Identify which cell holds the provided text, then report its (x, y) central coordinate. 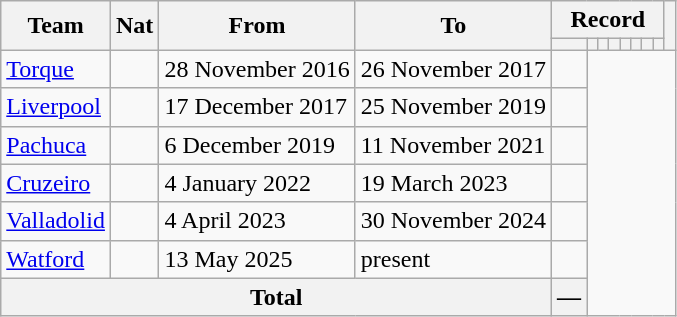
Valladolid (56, 221)
17 December 2017 (257, 107)
Total (276, 297)
From (257, 26)
28 November 2016 (257, 69)
4 April 2023 (257, 221)
19 March 2023 (453, 183)
13 May 2025 (257, 259)
25 November 2019 (453, 107)
Watford (56, 259)
26 November 2017 (453, 69)
30 November 2024 (453, 221)
— (570, 297)
11 November 2021 (453, 145)
Liverpool (56, 107)
Cruzeiro (56, 183)
6 December 2019 (257, 145)
Nat (134, 26)
Team (56, 26)
Torque (56, 69)
Record (608, 20)
To (453, 26)
Pachuca (56, 145)
4 January 2022 (257, 183)
present (453, 259)
